Identify which cell holds the provided text, then report its (x, y) central coordinate. 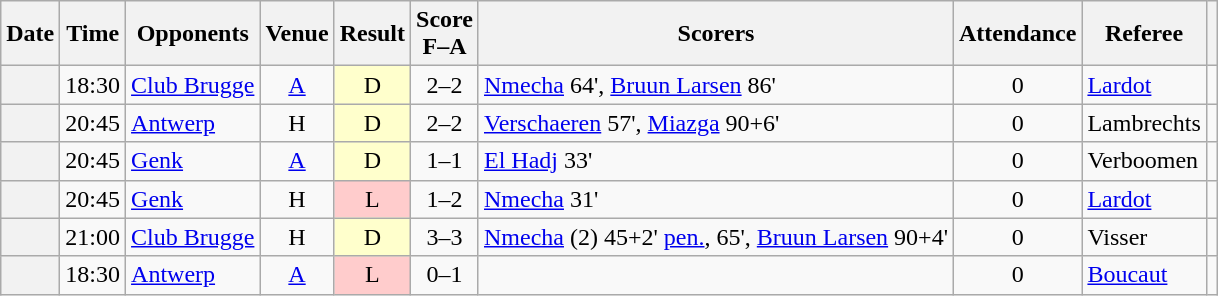
Scorers (716, 34)
Nmecha 64', Bruun Larsen 86' (716, 85)
Lambrechts (1144, 123)
Opponents (193, 34)
1–1 (445, 161)
Nmecha (2) 45+2' pen., 65', Bruun Larsen 90+4' (716, 237)
ScoreF–A (445, 34)
Venue (297, 34)
El Hadj 33' (716, 161)
Date (30, 34)
3–3 (445, 237)
Verschaeren 57', Miazga 90+6' (716, 123)
Attendance (1018, 34)
Time (93, 34)
Nmecha 31' (716, 199)
1–2 (445, 199)
Referee (1144, 34)
Boucaut (1144, 275)
Verboomen (1144, 161)
0–1 (445, 275)
Result (372, 34)
Visser (1144, 237)
21:00 (93, 237)
